Identify which cell holds the provided text, then report its (X, Y) central coordinate. 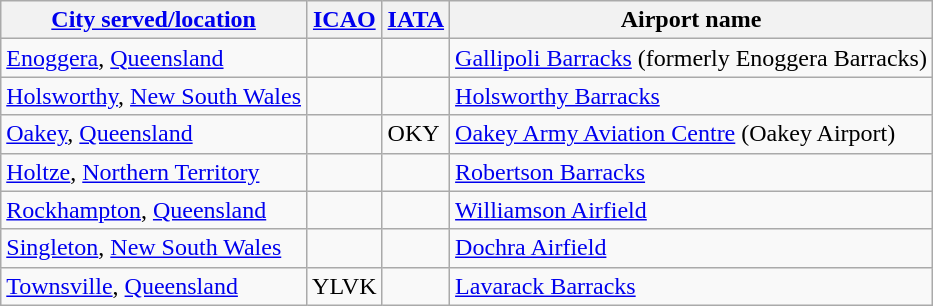
Rockhampton, Queensland (154, 210)
YLVK (345, 286)
Airport name (692, 20)
Singleton, New South Wales (154, 248)
Dochra Airfield (692, 248)
OKY (416, 134)
Holsworthy Barracks (692, 96)
Lavarack Barracks (692, 286)
Oakey, Queensland (154, 134)
Holtze, Northern Territory (154, 172)
City served/location (154, 20)
Townsville, Queensland (154, 286)
Williamson Airfield (692, 210)
ICAO (345, 20)
Enoggera, Queensland (154, 58)
Gallipoli Barracks (formerly Enoggera Barracks) (692, 58)
Oakey Army Aviation Centre (Oakey Airport) (692, 134)
IATA (416, 20)
Robertson Barracks (692, 172)
Holsworthy, New South Wales (154, 96)
